Scan for the cell matching the given text and deliver its (x, y) coordinate at center. 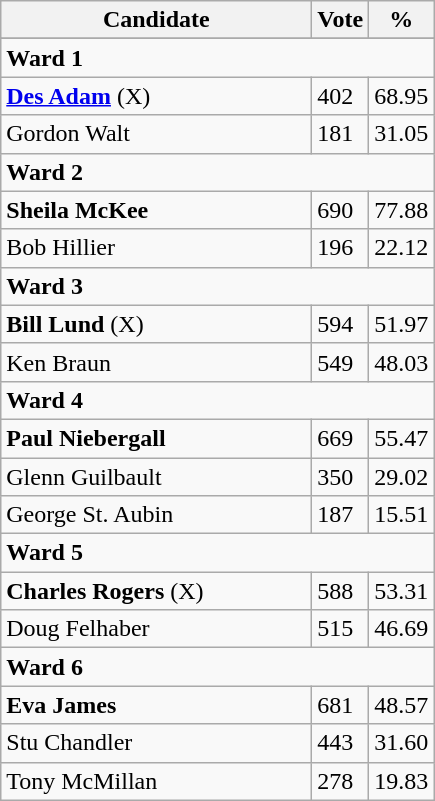
Glenn Guilbault (156, 477)
Candidate (156, 20)
Ward 3 (218, 286)
181 (340, 134)
Bob Hillier (156, 248)
31.60 (402, 743)
Ward 6 (218, 667)
402 (340, 96)
51.97 (402, 324)
Ward 2 (218, 172)
350 (340, 477)
Vote (340, 20)
22.12 (402, 248)
Ward 1 (218, 58)
48.57 (402, 705)
588 (340, 591)
Bill Lund (X) (156, 324)
Gordon Walt (156, 134)
Sheila McKee (156, 210)
46.69 (402, 629)
Stu Chandler (156, 743)
48.03 (402, 362)
690 (340, 210)
% (402, 20)
31.05 (402, 134)
681 (340, 705)
549 (340, 362)
669 (340, 438)
Ward 5 (218, 553)
29.02 (402, 477)
196 (340, 248)
19.83 (402, 781)
53.31 (402, 591)
15.51 (402, 515)
Tony McMillan (156, 781)
77.88 (402, 210)
68.95 (402, 96)
443 (340, 743)
Eva James (156, 705)
594 (340, 324)
Des Adam (X) (156, 96)
George St. Aubin (156, 515)
278 (340, 781)
Paul Niebergall (156, 438)
Ken Braun (156, 362)
515 (340, 629)
Ward 4 (218, 400)
55.47 (402, 438)
187 (340, 515)
Charles Rogers (X) (156, 591)
Doug Felhaber (156, 629)
